Identify which cell holds the provided text, then report its (X, Y) central coordinate. 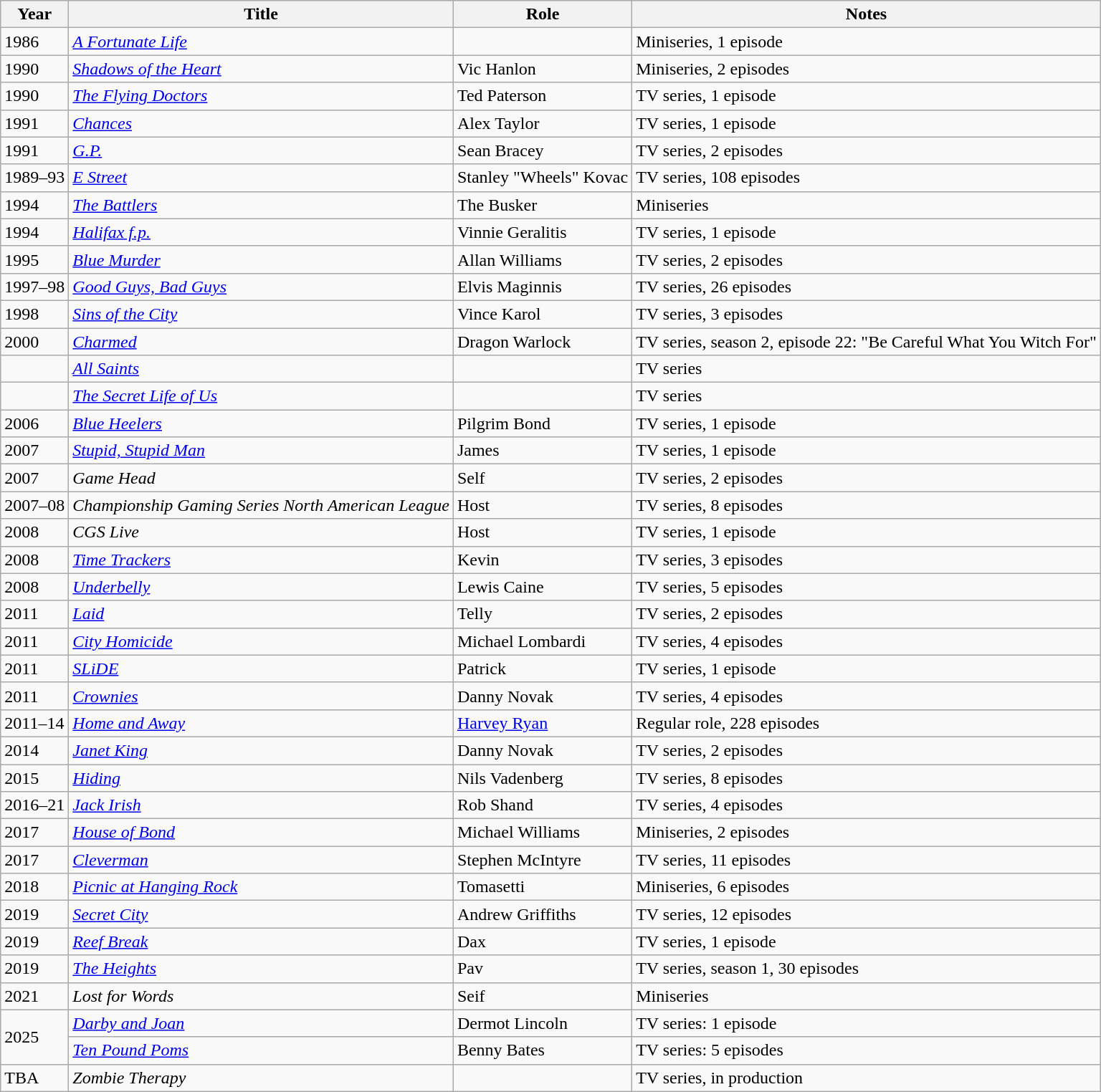
2015 (34, 777)
Chances (261, 123)
The Battlers (261, 205)
Ten Pound Poms (261, 1050)
Miniseries, 1 episode (867, 42)
Halifax f.p. (261, 232)
Secret City (261, 914)
Charmed (261, 342)
2007–08 (34, 505)
The Heights (261, 969)
TV series, 108 episodes (867, 178)
1986 (34, 42)
Miniseries, 6 episodes (867, 887)
Hiding (261, 777)
Dax (542, 942)
Stanley "Wheels" Kovac (542, 178)
TV series: 1 episode (867, 1023)
Game Head (261, 478)
Stupid, Stupid Man (261, 451)
1997–98 (34, 287)
Blue Heelers (261, 423)
Title (261, 14)
2018 (34, 887)
TV series, 26 episodes (867, 287)
A Fortunate Life (261, 42)
1995 (34, 259)
Regular role, 228 episodes (867, 723)
2000 (34, 342)
The Busker (542, 205)
Year (34, 14)
Pilgrim Bond (542, 423)
Reef Break (261, 942)
1998 (34, 314)
Lost for Words (261, 996)
Benny Bates (542, 1050)
Patrick (542, 669)
Vince Karol (542, 314)
2021 (34, 996)
Darby and Joan (261, 1023)
TBA (34, 1078)
TV series, season 2, episode 22: "Be Careful What You Witch For" (867, 342)
Crownies (261, 696)
2025 (34, 1037)
E Street (261, 178)
Seif (542, 996)
Time Trackers (261, 560)
Good Guys, Bad Guys (261, 287)
Andrew Griffiths (542, 914)
Vinnie Geralitis (542, 232)
Laid (261, 614)
Lewis Caine (542, 587)
TV series, 11 episodes (867, 860)
Notes (867, 14)
Picnic at Hanging Rock (261, 887)
James (542, 451)
SLiDE (261, 669)
1989–93 (34, 178)
Blue Murder (261, 259)
Vic Hanlon (542, 69)
TV series, 12 episodes (867, 914)
Alex Taylor (542, 123)
Michael Williams (542, 833)
Rob Shand (542, 805)
TV series, season 1, 30 episodes (867, 969)
Tomasetti (542, 887)
All Saints (261, 369)
TV series, 5 episodes (867, 587)
Allan Williams (542, 259)
Telly (542, 614)
2014 (34, 750)
Nils Vadenberg (542, 777)
Shadows of the Heart (261, 69)
Championship Gaming Series North American League (261, 505)
2016–21 (34, 805)
Harvey Ryan (542, 723)
Ted Paterson (542, 96)
2006 (34, 423)
Pav (542, 969)
Elvis Maginnis (542, 287)
Janet King (261, 750)
Kevin (542, 560)
Dragon Warlock (542, 342)
Underbelly (261, 587)
Zombie Therapy (261, 1078)
G.P. (261, 150)
TV series, in production (867, 1078)
The Secret Life of Us (261, 396)
Stephen McIntyre (542, 860)
Dermot Lincoln (542, 1023)
Sean Bracey (542, 150)
Role (542, 14)
Sins of the City (261, 314)
Jack Irish (261, 805)
Home and Away (261, 723)
Cleverman (261, 860)
Michael Lombardi (542, 641)
Self (542, 478)
House of Bond (261, 833)
The Flying Doctors (261, 96)
CGS Live (261, 532)
2011–14 (34, 723)
TV series: 5 episodes (867, 1050)
City Homicide (261, 641)
